Provide the (x, y) coordinate of the cell's center where the given text is located.  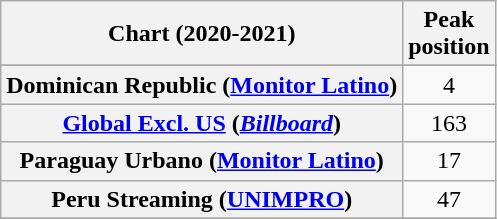
Global Excl. US (Billboard) (202, 123)
17 (449, 161)
4 (449, 85)
163 (449, 123)
Dominican Republic (Monitor Latino) (202, 85)
47 (449, 199)
Peakposition (449, 34)
Paraguay Urbano (Monitor Latino) (202, 161)
Chart (2020-2021) (202, 34)
Peru Streaming (UNIMPRO) (202, 199)
